Determine the [X, Y] coordinate at the center of the cell enclosing the given text.  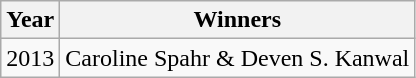
2013 [30, 58]
Year [30, 20]
Winners [238, 20]
Caroline Spahr & Deven S. Kanwal [238, 58]
